Determine the (x, y) coordinate at the center of the cell enclosing the given text.  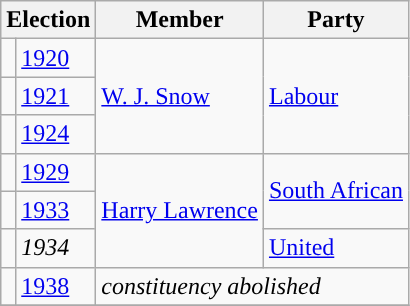
Harry Lawrence (180, 210)
W. J. Snow (180, 96)
1938 (56, 286)
1933 (56, 210)
Party (336, 20)
United (336, 248)
Labour (336, 96)
1924 (56, 134)
South African (336, 191)
1920 (56, 58)
Member (180, 20)
1921 (56, 96)
constituency abolished (252, 286)
1934 (56, 248)
1929 (56, 172)
Election (48, 20)
